Identify which cell holds the provided text, then report its [x, y] central coordinate. 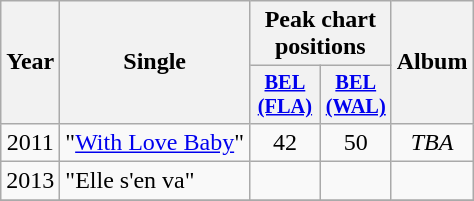
50 [356, 142]
Peak chart positions [320, 34]
BEL (WAL) [356, 95]
BEL (FLA) [284, 95]
42 [284, 142]
Year [30, 62]
2011 [30, 142]
TBA [432, 142]
2013 [30, 181]
Single [155, 62]
Album [432, 62]
"Elle s'en va" [155, 181]
"With Love Baby" [155, 142]
